Capture the cell that displays the provided text and extract its [X, Y] central coordinate. 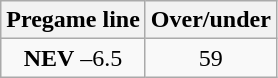
NEV –6.5 [74, 58]
Pregame line [74, 20]
Over/under [210, 20]
59 [210, 58]
